Determine the (x, y) coordinate at the center of the cell enclosing the given text.  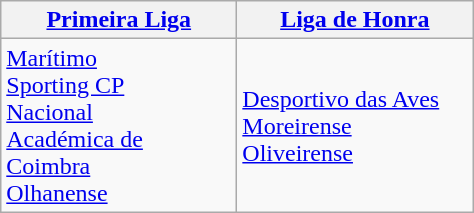
Primeira Liga (119, 20)
MarítimoSporting CPNacionalAcadémica de CoimbraOlhanense (119, 126)
Liga de Honra (355, 20)
Desportivo das AvesMoreirenseOliveirense (355, 126)
